Search for the cell housing the specified text and yield its [X, Y] center coordinate. 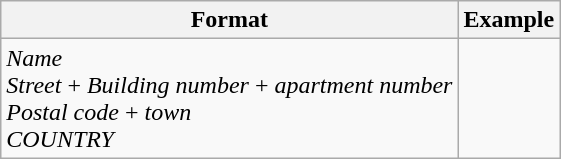
NameStreet + Building number + apartment numberPostal code + townCOUNTRY [230, 98]
Example [509, 20]
Format [230, 20]
